Find where the given text appears and provide that cell's center as [X, Y] coordinate. 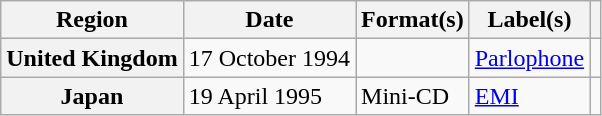
17 October 1994 [269, 58]
19 April 1995 [269, 96]
Mini-CD [413, 96]
United Kingdom [92, 58]
Japan [92, 96]
Format(s) [413, 20]
Label(s) [529, 20]
Date [269, 20]
EMI [529, 96]
Parlophone [529, 58]
Region [92, 20]
